From the cell containing the given text, extract its center point as (x, y) coordinate. 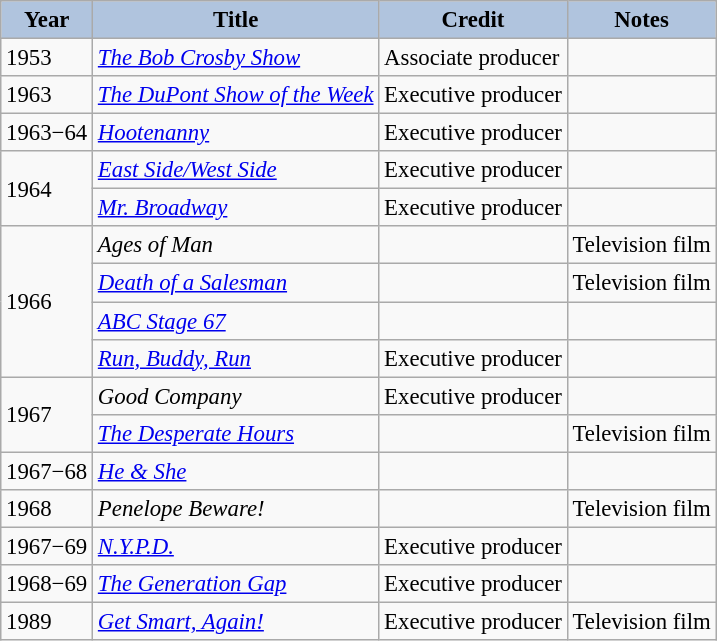
1953 (47, 58)
1968−69 (47, 584)
1968 (47, 509)
Notes (642, 20)
N.Y.P.D. (236, 546)
Get Smart, Again! (236, 621)
Year (47, 20)
Credit (473, 20)
Run, Buddy, Run (236, 358)
The DuPont Show of the Week (236, 95)
1963 (47, 95)
1967 (47, 414)
1967−69 (47, 546)
The Bob Crosby Show (236, 58)
Good Company (236, 396)
The Desperate Hours (236, 433)
Penelope Beware! (236, 509)
Hootenanny (236, 133)
The Generation Gap (236, 584)
Title (236, 20)
1964 (47, 188)
Mr. Broadway (236, 208)
1989 (47, 621)
East Side/West Side (236, 170)
1967−68 (47, 471)
Death of a Salesman (236, 283)
He & She (236, 471)
Associate producer (473, 58)
1966 (47, 301)
Ages of Man (236, 245)
1963−64 (47, 133)
ABC Stage 67 (236, 321)
